Return (X, Y) of the center of cell containing provided text 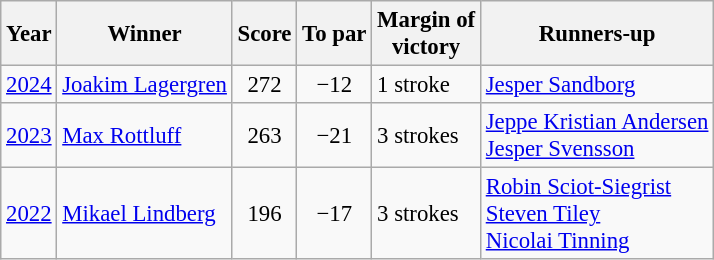
Joakim Lagergren (144, 85)
Year (29, 34)
196 (264, 214)
Max Rottluff (144, 136)
Margin ofvictory (426, 34)
272 (264, 85)
2023 (29, 136)
Runners-up (596, 34)
Jeppe Kristian Andersen Jesper Svensson (596, 136)
Jesper Sandborg (596, 85)
1 stroke (426, 85)
−12 (334, 85)
2022 (29, 214)
−21 (334, 136)
2024 (29, 85)
−17 (334, 214)
Winner (144, 34)
263 (264, 136)
To par (334, 34)
Robin Sciot-Siegrist Steven Tiley Nicolai Tinning (596, 214)
Score (264, 34)
Mikael Lindberg (144, 214)
